From the cell containing the given text, extract its center point as (x, y) coordinate. 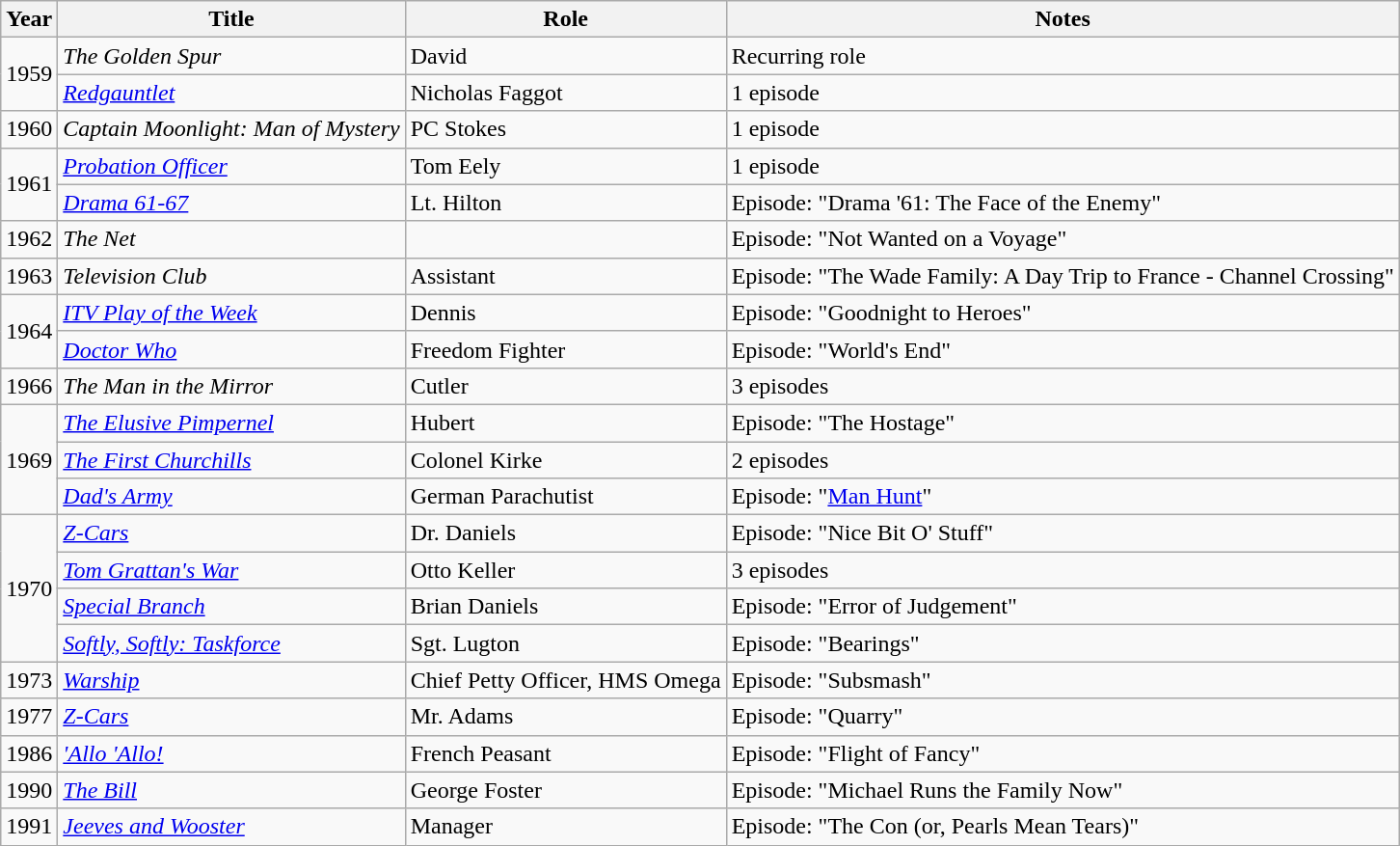
1977 (29, 717)
Otto Keller (565, 570)
Episode: "Flight of Fancy" (1063, 753)
The Man in the Mirror (231, 386)
The First Churchills (231, 460)
David (565, 56)
Doctor Who (231, 349)
Episode: "Man Hunt" (1063, 497)
1964 (29, 331)
1959 (29, 74)
1973 (29, 680)
Colonel Kirke (565, 460)
The Golden Spur (231, 56)
Episode: "Bearings" (1063, 643)
1963 (29, 276)
Episode: "Nice Bit O' Stuff" (1063, 533)
Episode: "Error of Judgement" (1063, 607)
French Peasant (565, 753)
Probation Officer (231, 166)
Role (565, 19)
1966 (29, 386)
Captain Moonlight: Man of Mystery (231, 129)
Episode: "Quarry" (1063, 717)
Notes (1063, 19)
Mr. Adams (565, 717)
Manager (565, 827)
ITV Play of the Week (231, 313)
Episode: "Goodnight to Heroes" (1063, 313)
Episode: "Not Wanted on a Voyage" (1063, 239)
Episode: "World's End" (1063, 349)
Title (231, 19)
1970 (29, 588)
Dr. Daniels (565, 533)
Hubert (565, 423)
1991 (29, 827)
Tom Grattan's War (231, 570)
Year (29, 19)
'Allo 'Allo! (231, 753)
Nicholas Faggot (565, 93)
Recurring role (1063, 56)
Freedom Fighter (565, 349)
Tom Eely (565, 166)
Television Club (231, 276)
Lt. Hilton (565, 203)
Special Branch (231, 607)
Drama 61-67 (231, 203)
Dennis (565, 313)
2 episodes (1063, 460)
Softly, Softly: Taskforce (231, 643)
1962 (29, 239)
Redgauntlet (231, 93)
1961 (29, 184)
Episode: "The Hostage" (1063, 423)
Cutler (565, 386)
Sgt. Lugton (565, 643)
The Net (231, 239)
Assistant (565, 276)
Chief Petty Officer, HMS Omega (565, 680)
Warship (231, 680)
Brian Daniels (565, 607)
George Foster (565, 790)
The Bill (231, 790)
Episode: "The Con (or, Pearls Mean Tears)" (1063, 827)
Episode: "Drama '61: The Face of the Enemy" (1063, 203)
1960 (29, 129)
Episode: "Michael Runs the Family Now" (1063, 790)
German Parachutist (565, 497)
Jeeves and Wooster (231, 827)
The Elusive Pimpernel (231, 423)
Episode: "Subsmash" (1063, 680)
1990 (29, 790)
1969 (29, 459)
1986 (29, 753)
PC Stokes (565, 129)
Episode: "The Wade Family: A Day Trip to France - Channel Crossing" (1063, 276)
Dad's Army (231, 497)
